Output the (x, y) coordinate of the center of the cell containing the given text.  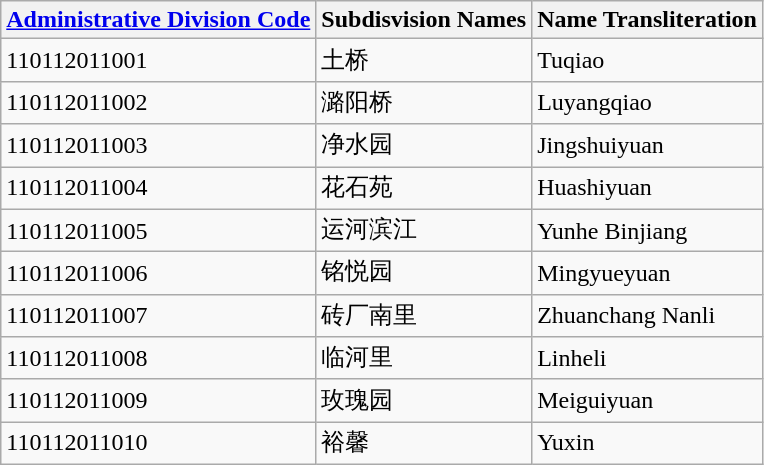
Administrative Division Code (158, 20)
110112011009 (158, 400)
Subdisvision Names (424, 20)
净水园 (424, 146)
110112011010 (158, 444)
铭悦园 (424, 274)
潞阳桥 (424, 102)
Linheli (648, 358)
裕馨 (424, 444)
运河滨江 (424, 230)
110112011008 (158, 358)
Tuqiao (648, 60)
临河里 (424, 358)
110112011006 (158, 274)
土桥 (424, 60)
110112011001 (158, 60)
Name Transliteration (648, 20)
Luyangqiao (648, 102)
110112011003 (158, 146)
花石苑 (424, 188)
Mingyueyuan (648, 274)
Jingshuiyuan (648, 146)
Zhuanchang Nanli (648, 316)
砖厂南里 (424, 316)
Meiguiyuan (648, 400)
Yunhe Binjiang (648, 230)
Huashiyuan (648, 188)
110112011007 (158, 316)
110112011004 (158, 188)
110112011005 (158, 230)
玫瑰园 (424, 400)
Yuxin (648, 444)
110112011002 (158, 102)
